Scan for the cell matching the given text and deliver its (x, y) coordinate at center. 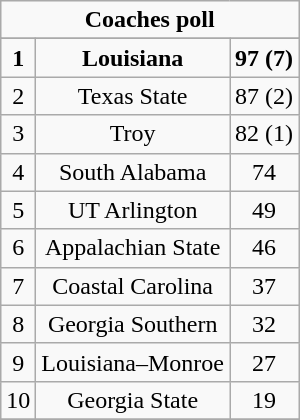
Troy (133, 134)
87 (2) (264, 96)
Louisiana (133, 58)
2 (18, 96)
37 (264, 286)
46 (264, 248)
7 (18, 286)
8 (18, 324)
Coaches poll (150, 20)
Georgia Southern (133, 324)
32 (264, 324)
9 (18, 362)
74 (264, 172)
4 (18, 172)
Georgia State (133, 400)
UT Arlington (133, 210)
5 (18, 210)
Texas State (133, 96)
27 (264, 362)
19 (264, 400)
South Alabama (133, 172)
3 (18, 134)
82 (1) (264, 134)
49 (264, 210)
6 (18, 248)
97 (7) (264, 58)
10 (18, 400)
1 (18, 58)
Appalachian State (133, 248)
Coastal Carolina (133, 286)
Louisiana–Monroe (133, 362)
